Find where the given text appears and provide that cell's center as [X, Y] coordinate. 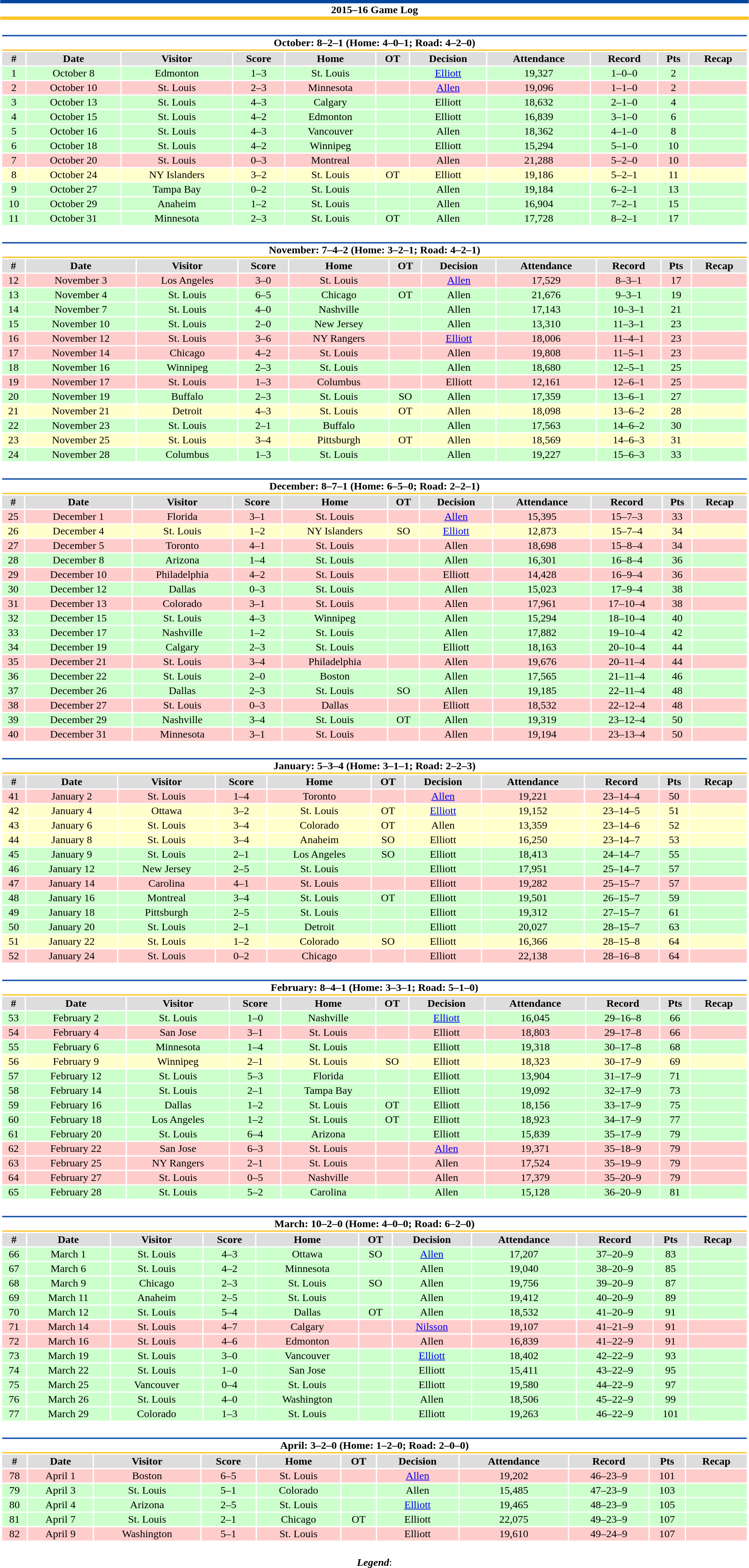
32–17–9 [623, 1090]
25–14–7 [621, 869]
April 4 [61, 1505]
17,359 [546, 396]
38–20–9 [615, 1269]
18,506 [524, 1399]
42–22–9 [615, 1356]
36–20–9 [623, 1192]
19,040 [524, 1269]
October 29 [73, 204]
18,323 [535, 1061]
March 26 [68, 1399]
December 27 [78, 705]
2–1–0 [624, 102]
13–6–1 [628, 396]
February 25 [76, 1163]
October 18 [73, 146]
15,485 [514, 1491]
7–2–1 [624, 204]
20,027 [532, 927]
39 [13, 720]
26–15–7 [621, 898]
January 18 [72, 913]
19,194 [542, 734]
11–4–1 [628, 338]
70 [14, 1312]
November 23 [81, 425]
23–14–5 [621, 811]
15–8–4 [627, 546]
5–2–1 [624, 175]
19,202 [514, 1476]
19,808 [546, 353]
November 14 [81, 353]
13,359 [532, 826]
1 [14, 73]
44–22–9 [615, 1385]
18,413 [532, 855]
3–6 [263, 338]
43–22–9 [615, 1370]
18,098 [546, 411]
19,412 [524, 1298]
February 4 [76, 1032]
October 15 [73, 117]
12,873 [542, 531]
October 24 [73, 175]
March 11 [68, 1298]
March 6 [68, 1269]
Nilsson [432, 1327]
19,186 [539, 175]
16 [13, 338]
5–2 [255, 1192]
22–12–4 [627, 705]
April 1 [61, 1476]
26 [13, 531]
12–5–1 [628, 367]
20 [13, 396]
February 6 [76, 1047]
December 31 [78, 734]
30–17–9 [623, 1061]
14–6–2 [628, 425]
12–6–1 [628, 382]
March 9 [68, 1283]
9 [14, 190]
17–9–4 [627, 589]
November 4 [81, 295]
13–6–2 [628, 411]
13,904 [535, 1076]
19,282 [532, 884]
19,465 [514, 1505]
October 16 [73, 132]
8–2–1 [624, 219]
22,075 [514, 1520]
46–22–9 [615, 1414]
49–23–9 [609, 1520]
29–16–8 [623, 1018]
18–10–4 [627, 618]
December 8 [78, 560]
10–3–1 [628, 309]
29–17–8 [623, 1032]
37 [13, 691]
6–3 [255, 1148]
February 12 [76, 1076]
11–3–1 [628, 324]
January 20 [72, 927]
17,563 [546, 425]
October 8 [73, 73]
58 [13, 1090]
0–4 [230, 1385]
February 18 [76, 1119]
18,632 [539, 102]
24–14–7 [621, 855]
November 16 [81, 367]
87 [671, 1283]
45 [14, 855]
17,524 [535, 1163]
19,227 [546, 454]
November 10 [81, 324]
November: 7–4–2 (Home: 3–2–1; Road: 4–2–1) [374, 250]
85 [671, 1269]
21,288 [539, 161]
December 12 [78, 589]
February 27 [76, 1177]
49–24–9 [609, 1534]
December 4 [78, 531]
15,128 [535, 1192]
October 27 [73, 190]
15,023 [542, 589]
2015–16 Game Log [374, 10]
November 28 [81, 454]
18,362 [539, 132]
19,319 [542, 720]
37–20–9 [615, 1254]
January 14 [72, 884]
62 [13, 1148]
November 3 [81, 280]
40–20–9 [615, 1298]
39–20–9 [615, 1283]
October 13 [73, 102]
15,839 [535, 1134]
14 [13, 309]
74 [14, 1370]
22 [13, 425]
5–3 [255, 1076]
17,379 [535, 1177]
20–11–4 [627, 662]
4–6 [230, 1341]
11–5–1 [628, 353]
48–23–9 [609, 1505]
17,529 [546, 280]
January 4 [72, 811]
December: 8–7–1 (Home: 6–5–0; Road: 2–2–1) [374, 486]
41–21–9 [615, 1327]
99 [671, 1399]
3 [14, 102]
January 9 [72, 855]
17,143 [546, 309]
October 10 [73, 88]
35 [13, 662]
31–17–9 [623, 1076]
8–3–1 [628, 280]
19,501 [532, 898]
46–23–9 [609, 1476]
21,676 [546, 295]
23–12–4 [627, 720]
19,312 [532, 913]
19,318 [535, 1047]
19,185 [542, 691]
February: 8–4–1 (Home: 3–3–1; Road: 5–1–0) [374, 988]
December 15 [78, 618]
54 [13, 1032]
October: 8–2–1 (Home: 4–0–1; Road: 4–2–0) [374, 43]
April 3 [61, 1491]
December 5 [78, 546]
41–20–9 [615, 1312]
November 12 [81, 338]
November 25 [81, 440]
15,411 [524, 1370]
33–17–9 [623, 1105]
December 22 [78, 676]
47–23–9 [609, 1491]
March 1 [68, 1254]
3–1–0 [624, 117]
January 22 [72, 942]
22–11–4 [627, 691]
13,310 [546, 324]
23–14–4 [621, 797]
47 [14, 884]
20–10–4 [627, 647]
16,904 [539, 204]
35–19–9 [623, 1163]
12,161 [546, 382]
18,156 [535, 1105]
February 28 [76, 1192]
16–9–4 [627, 575]
43 [14, 826]
16–8–4 [627, 560]
19,107 [524, 1327]
February 9 [76, 1061]
November 19 [81, 396]
67 [14, 1269]
28–15–7 [621, 927]
32 [13, 618]
5–1–0 [624, 146]
19,263 [524, 1414]
17,207 [524, 1254]
22,138 [532, 956]
29 [13, 575]
January 24 [72, 956]
1–1–0 [624, 88]
19,184 [539, 190]
December 1 [78, 517]
17,882 [542, 633]
76 [14, 1399]
17,951 [532, 869]
95 [671, 1370]
5 [14, 132]
December 17 [78, 633]
19–10–4 [627, 633]
November 7 [81, 309]
16,250 [532, 840]
18,006 [546, 338]
65 [13, 1192]
5–4 [230, 1312]
41 [14, 797]
7 [14, 161]
March: 10–2–0 (Home: 4–0–0; Road: 6–2–0) [374, 1224]
28–15–8 [621, 942]
19,371 [535, 1148]
19,756 [524, 1283]
18,698 [542, 546]
97 [671, 1385]
17,565 [542, 676]
18 [13, 367]
18,402 [524, 1356]
4–1–0 [624, 132]
March 29 [68, 1414]
April: 3–2–0 (Home: 1–2–0; Road: 2–0–0) [374, 1445]
17–10–4 [627, 604]
January 6 [72, 826]
February 20 [76, 1134]
18,680 [546, 367]
9–3–1 [628, 295]
January: 5–3–4 (Home: 3–1–1; Road: 2–2–3) [374, 766]
December 26 [78, 691]
93 [671, 1356]
19,676 [542, 662]
December 21 [78, 662]
72 [14, 1341]
23–14–7 [621, 840]
35–18–9 [623, 1148]
March 22 [68, 1370]
February 14 [76, 1090]
January 2 [72, 797]
89 [671, 1298]
16,366 [532, 942]
12 [13, 280]
23–13–4 [627, 734]
60 [13, 1119]
March 25 [68, 1385]
January 16 [72, 898]
34–17–9 [623, 1119]
March 12 [68, 1312]
15–6–3 [628, 454]
23–14–6 [621, 826]
35–20–9 [623, 1177]
25–15–7 [621, 884]
21–11–4 [627, 676]
January 12 [72, 869]
16,301 [542, 560]
April 7 [61, 1520]
18,569 [546, 440]
19,221 [532, 797]
45–22–9 [615, 1399]
December 19 [78, 647]
27–15–7 [621, 913]
5–2–0 [624, 161]
November 17 [81, 382]
December 10 [78, 575]
March 14 [68, 1327]
December 13 [78, 604]
0–5 [255, 1177]
82 [14, 1534]
6–4 [255, 1134]
19,610 [514, 1534]
56 [13, 1061]
18,803 [535, 1032]
18,163 [542, 647]
105 [667, 1505]
14–6–3 [628, 440]
February 16 [76, 1105]
October 20 [73, 161]
78 [14, 1476]
January 8 [72, 840]
80 [14, 1505]
15–7–3 [627, 517]
18,923 [535, 1119]
83 [671, 1254]
24 [13, 454]
19,327 [539, 73]
15–7–4 [627, 531]
19,096 [539, 88]
March 19 [68, 1356]
November 21 [81, 411]
17,961 [542, 604]
February 22 [76, 1148]
15,395 [542, 517]
April 9 [61, 1534]
4–7 [230, 1327]
49 [14, 913]
17,728 [539, 219]
February 2 [76, 1018]
30–17–8 [623, 1047]
1–0–0 [624, 73]
19,580 [524, 1385]
14,428 [542, 575]
6–2–1 [624, 190]
16,045 [535, 1018]
103 [667, 1491]
35–17–9 [623, 1134]
19,092 [535, 1090]
41–22–9 [615, 1341]
28–16–8 [621, 956]
December 29 [78, 720]
19,152 [532, 811]
March 16 [68, 1341]
October 31 [73, 219]
